Locate the cell with the specified text and output its [x, y] center coordinate. 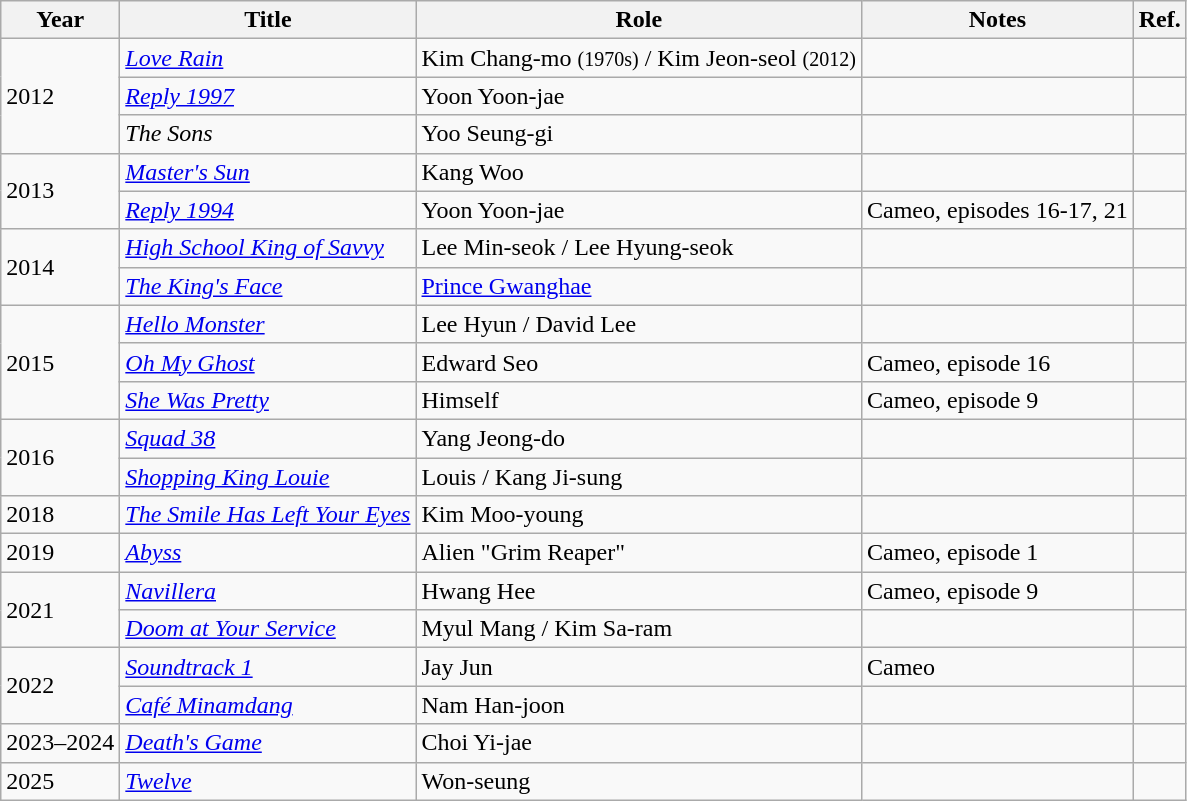
Himself [638, 400]
Cameo, episodes 16-17, 21 [997, 210]
Hwang Hee [638, 591]
Lee Hyun / David Lee [638, 324]
Love Rain [268, 58]
Edward Seo [638, 362]
Reply 1994 [268, 210]
2012 [60, 96]
Hello Monster [268, 324]
She Was Pretty [268, 400]
Alien "Grim Reaper" [638, 553]
Prince Gwanghae [638, 286]
The Smile Has Left Your Eyes [268, 515]
2014 [60, 267]
Squad 38 [268, 438]
Title [268, 20]
Yoo Seung-gi [638, 134]
Kim Chang-mo (1970s) / Kim Jeon-seol (2012) [638, 58]
2015 [60, 362]
Myul Mang / Kim Sa-ram [638, 629]
Oh My Ghost [268, 362]
2023–2024 [60, 743]
Yang Jeong-do [638, 438]
Role [638, 20]
Ref. [1160, 20]
2019 [60, 553]
Reply 1997 [268, 96]
Jay Jun [638, 667]
Nam Han-joon [638, 705]
Cameo, episode 1 [997, 553]
Won-seung [638, 781]
Kang Woo [638, 172]
Death's Game [268, 743]
2021 [60, 610]
Kim Moo-young [638, 515]
Year [60, 20]
Abyss [268, 553]
Twelve [268, 781]
Doom at Your Service [268, 629]
2013 [60, 191]
Shopping King Louie [268, 477]
2016 [60, 457]
Choi Yi-jae [638, 743]
Notes [997, 20]
Soundtrack 1 [268, 667]
Cameo, episode 16 [997, 362]
Navillera [268, 591]
The King's Face [268, 286]
Lee Min-seok / Lee Hyung-seok [638, 248]
Cameo [997, 667]
2025 [60, 781]
Louis / Kang Ji-sung [638, 477]
High School King of Savvy [268, 248]
Master's Sun [268, 172]
2018 [60, 515]
2022 [60, 686]
The Sons [268, 134]
Café Minamdang [268, 705]
